Provide the (X, Y) coordinate of the cell's center where the given text is located.  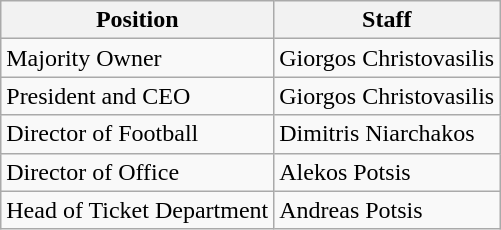
Director of Football (138, 134)
Staff (387, 20)
Position (138, 20)
Head of Ticket Department (138, 210)
Majority Owner (138, 58)
President and CEO (138, 96)
Andreas Potsis (387, 210)
Dimitris Niarchakos (387, 134)
Director of Office (138, 172)
Alekos Potsis (387, 172)
